Identify which cell holds the provided text, then report its [x, y] central coordinate. 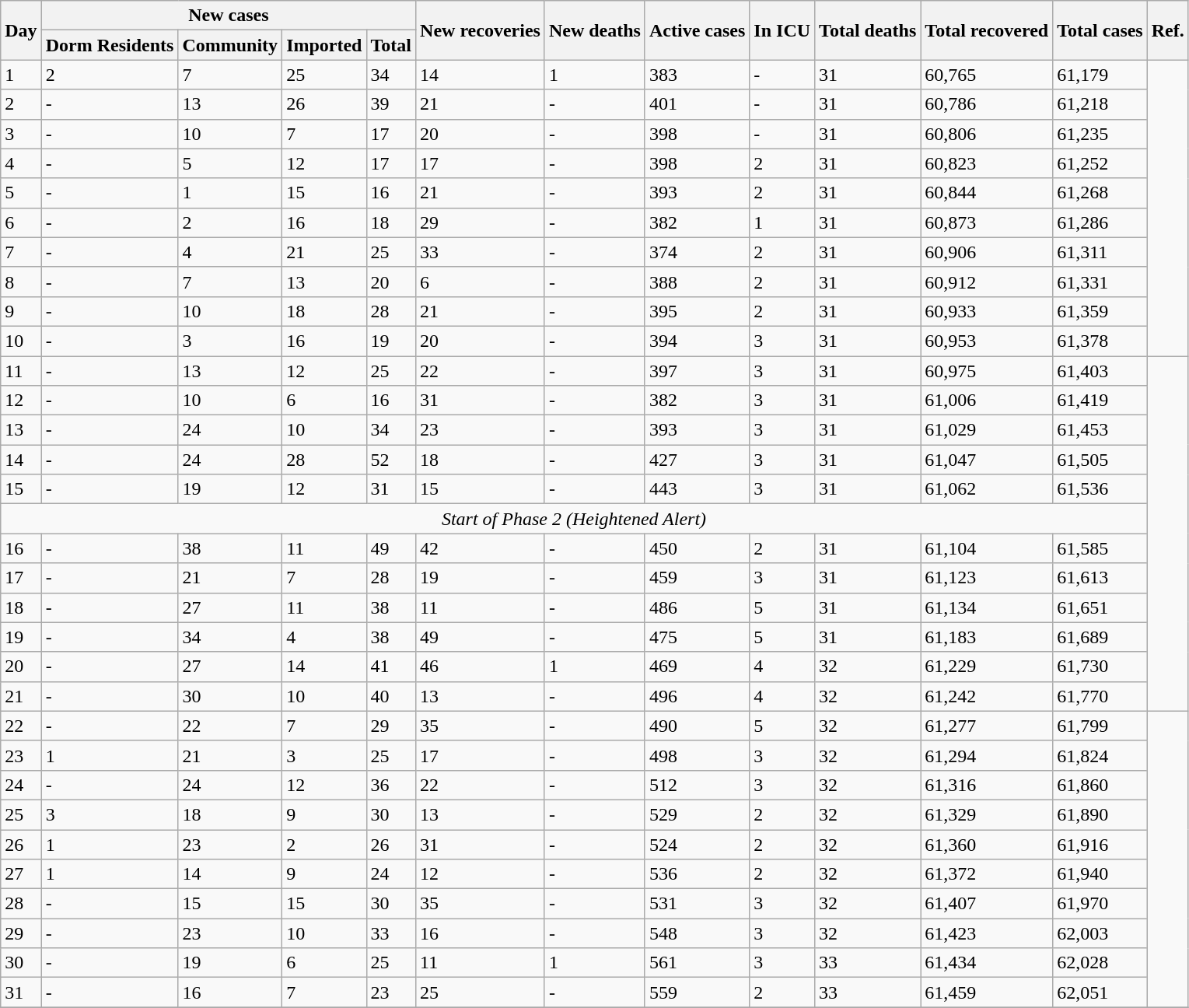
61,029 [987, 430]
61,229 [987, 667]
40 [391, 696]
61,006 [987, 401]
60,953 [987, 341]
459 [697, 578]
61,585 [1100, 548]
Ref. [1168, 30]
61,403 [1100, 371]
61,459 [987, 992]
61,824 [1100, 755]
Dorm Residents [110, 45]
Total recovered [987, 30]
498 [697, 755]
61,434 [987, 963]
401 [697, 104]
531 [697, 904]
61,359 [1100, 311]
61,970 [1100, 904]
512 [697, 785]
374 [697, 252]
397 [697, 371]
60,786 [987, 104]
61,916 [1100, 844]
60,873 [987, 222]
41 [391, 667]
62,051 [1100, 992]
Total deaths [868, 30]
62,028 [1100, 963]
61,730 [1100, 667]
61,423 [987, 933]
New cases [229, 16]
61,134 [987, 607]
New recoveries [481, 30]
Day [21, 30]
490 [697, 726]
548 [697, 933]
496 [697, 696]
469 [697, 667]
61,242 [987, 696]
61,268 [1100, 193]
529 [697, 814]
61,286 [1100, 222]
60,765 [987, 75]
61,331 [1100, 282]
61,505 [1100, 460]
61,218 [1100, 104]
61,316 [987, 785]
39 [391, 104]
395 [697, 311]
60,823 [987, 163]
394 [697, 341]
61,183 [987, 637]
61,860 [1100, 785]
61,890 [1100, 814]
61,378 [1100, 341]
60,912 [987, 282]
559 [697, 992]
61,294 [987, 755]
561 [697, 963]
8 [21, 282]
62,003 [1100, 933]
In ICU [782, 30]
61,372 [987, 874]
36 [391, 785]
60,906 [987, 252]
61,799 [1100, 726]
Community [230, 45]
61,689 [1100, 637]
61,651 [1100, 607]
61,453 [1100, 430]
52 [391, 460]
Total [391, 45]
61,311 [1100, 252]
536 [697, 874]
443 [697, 489]
61,235 [1100, 134]
61,419 [1100, 401]
388 [697, 282]
Total cases [1100, 30]
61,360 [987, 844]
61,252 [1100, 163]
450 [697, 548]
60,933 [987, 311]
61,277 [987, 726]
46 [481, 667]
60,806 [987, 134]
61,123 [987, 578]
61,062 [987, 489]
61,179 [1100, 75]
486 [697, 607]
383 [697, 75]
61,940 [1100, 874]
61,104 [987, 548]
42 [481, 548]
Start of Phase 2 (Heightened Alert) [574, 519]
61,536 [1100, 489]
60,844 [987, 193]
61,407 [987, 904]
427 [697, 460]
60,975 [987, 371]
61,047 [987, 460]
Active cases [697, 30]
61,329 [987, 814]
475 [697, 637]
524 [697, 844]
Imported [324, 45]
61,770 [1100, 696]
61,613 [1100, 578]
New deaths [594, 30]
